For the text-containing cell, return its midpoint in [x, y] coordinate format. 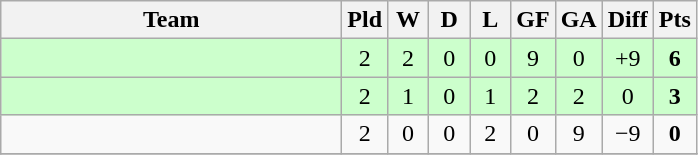
Team [172, 20]
GA [578, 20]
6 [674, 58]
Pts [674, 20]
Diff [628, 20]
Pld [365, 20]
GF [533, 20]
3 [674, 96]
L [490, 20]
D [450, 20]
−9 [628, 134]
+9 [628, 58]
W [408, 20]
